Return the (x, y) coordinate for the center point of the cell that contains the specified text.  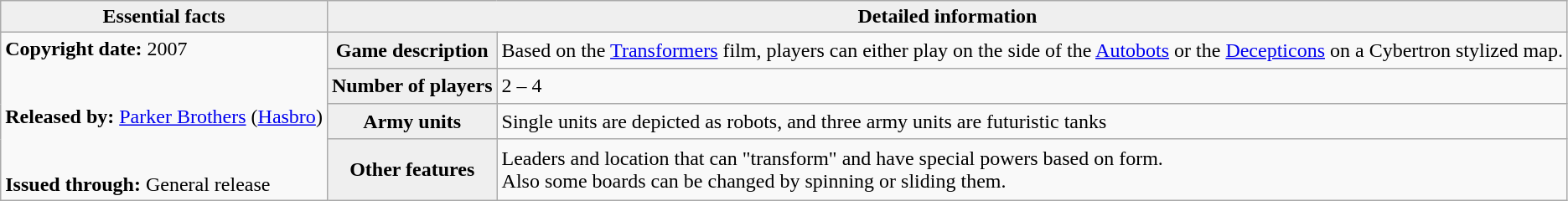
Single units are depicted as robots, and three army units are futuristic tanks (1032, 121)
Other features (412, 169)
Based on the Transformers film, players can either play on the side of the Autobots or the Decepticons on a Cybertron stylized map. (1032, 50)
Leaders and location that can "transform" and have special powers based on form.Also some boards can be changed by spinning or sliding them. (1032, 169)
Number of players (412, 85)
Army units (412, 121)
Game description (412, 50)
Copyright date: 2007 Released by: Parker Brothers (Hasbro) Issued through: General release (164, 116)
Essential facts (164, 17)
Detailed information (947, 17)
2 – 4 (1032, 85)
